For the text-containing cell, return its midpoint in (x, y) coordinate format. 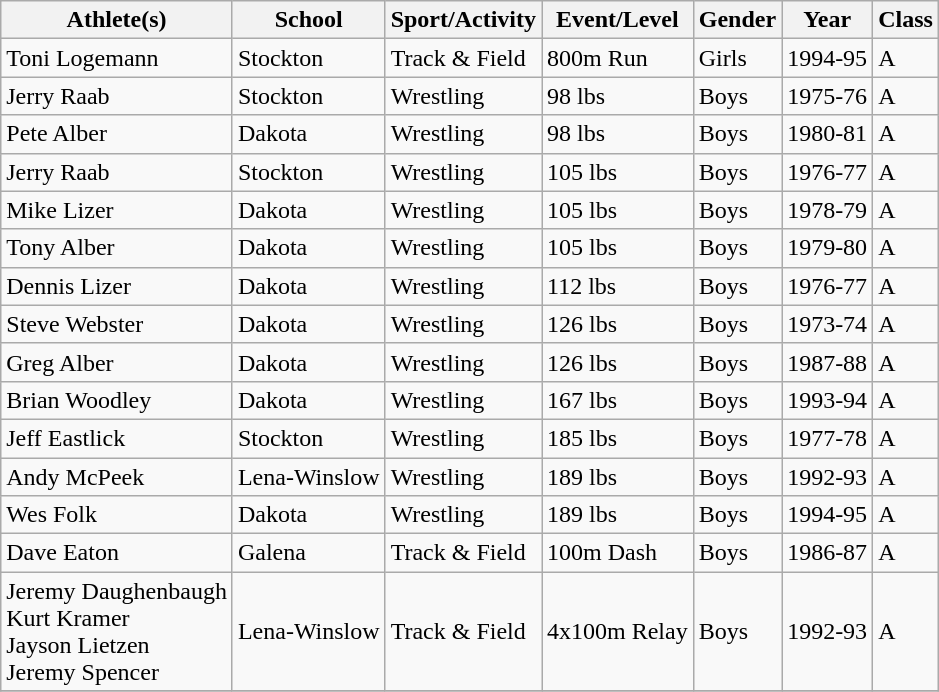
Jeff Eastlick (117, 438)
Greg Alber (117, 362)
Wes Folk (117, 515)
Steve Webster (117, 324)
Girls (737, 58)
4x100m Relay (618, 632)
Dennis Lizer (117, 286)
800m Run (618, 58)
185 lbs (618, 438)
Gender (737, 20)
1980-81 (828, 134)
School (308, 20)
Galena (308, 553)
Dave Eaton (117, 553)
1973-74 (828, 324)
Mike Lizer (117, 210)
Year (828, 20)
Event/Level (618, 20)
Brian Woodley (117, 400)
1978-79 (828, 210)
Athlete(s) (117, 20)
Jeremy DaughenbaughKurt KramerJayson LietzenJeremy Spencer (117, 632)
112 lbs (618, 286)
Pete Alber (117, 134)
1993-94 (828, 400)
Toni Logemann (117, 58)
1977-78 (828, 438)
1975-76 (828, 96)
167 lbs (618, 400)
Sport/Activity (463, 20)
100m Dash (618, 553)
Andy McPeek (117, 477)
Class (906, 20)
Tony Alber (117, 248)
1986-87 (828, 553)
1979-80 (828, 248)
1987-88 (828, 362)
